Return the (x, y) coordinate for the center point of the cell that contains the specified text.  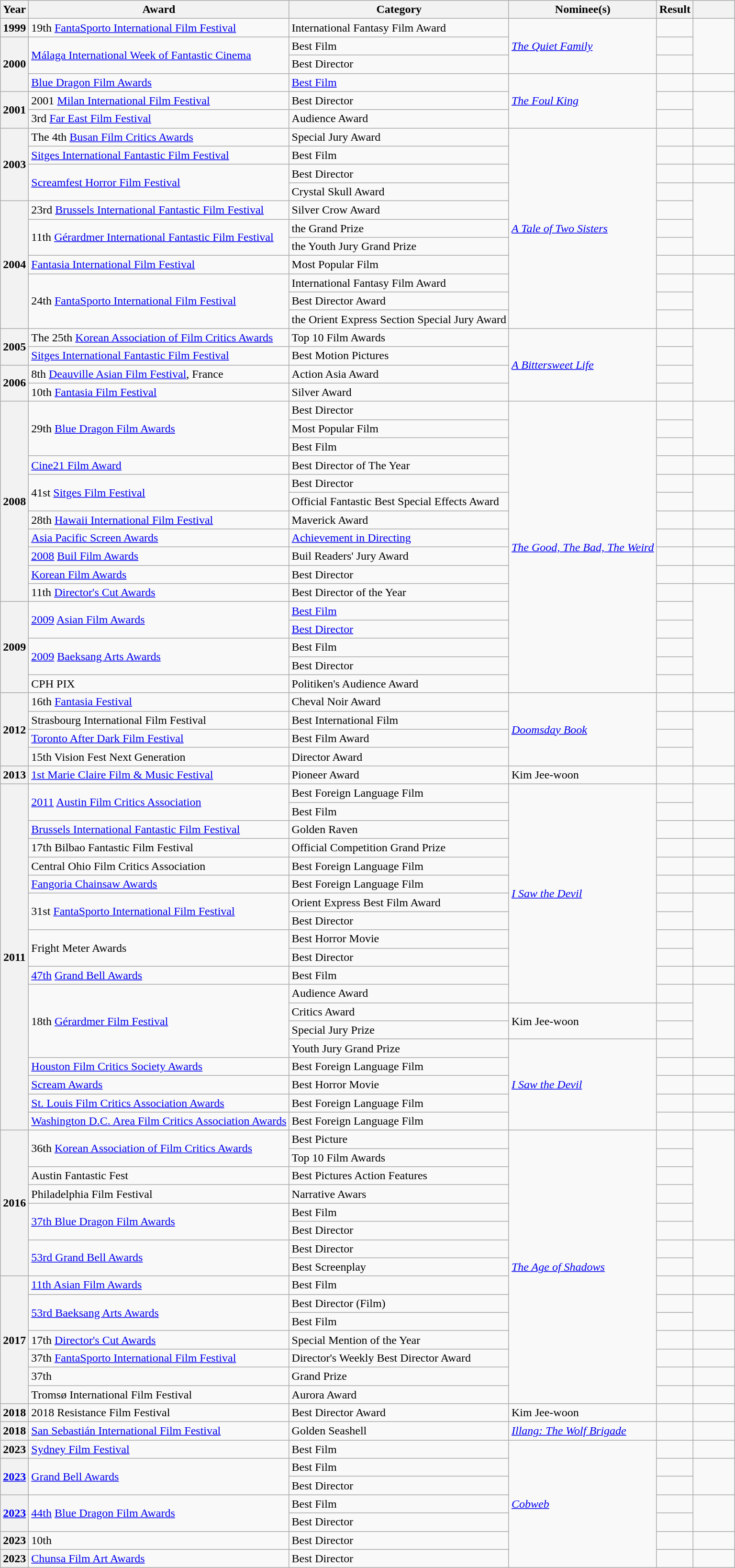
37th FantaSporto International Film Festival (159, 1358)
19th FantaSporto International Film Festival (159, 28)
Category (399, 10)
The Foul King (583, 101)
2008 (14, 502)
Best Pictures Action Features (399, 1176)
2013 (14, 775)
Houston Film Critics Society Awards (159, 1066)
Sydney Film Festival (159, 1449)
Illang: The Wolf Brigade (583, 1431)
the Youth Jury Grand Prize (399, 247)
Chunsa Film Art Awards (159, 1558)
Screamfest Horror Film Festival (159, 182)
1999 (14, 28)
The 25th Korean Association of Film Critics Awards (159, 338)
Orient Express Best Film Award (399, 902)
2016 (14, 1203)
Best International Film (399, 720)
CPH PIX (159, 684)
Scream Awards (159, 1084)
Special Jury Award (399, 137)
1st Marie Claire Film & Music Festival (159, 775)
Korean Film Awards (159, 575)
24th FantaSporto International Film Festival (159, 301)
16th Fantasia Festival (159, 702)
Asia Pacific Screen Awards (159, 538)
The Good, The Bad, The Weird (583, 547)
Washington D.C. Area Film Critics Association Awards (159, 1121)
47th Grand Bell Awards (159, 975)
2009 Baeksang Arts Awards (159, 656)
Narrative Awars (399, 1194)
Cine21 Film Award (159, 465)
Blue Dragon Film Awards (159, 82)
2003 (14, 164)
Austin Fantastic Fest (159, 1176)
8th Deauville Asian Film Festival, France (159, 374)
The 4th Busan Film Critics Awards (159, 137)
2011 (14, 957)
36th Korean Association of Film Critics Awards (159, 1149)
29th Blue Dragon Film Awards (159, 429)
Best Picture (399, 1139)
St. Louis Film Critics Association Awards (159, 1103)
Achievement in Directing (399, 538)
2018 Resistance Film Festival (159, 1413)
2001 Milan International Film Festival (159, 101)
Buil Readers' Jury Award (399, 556)
Crystal Skull Award (399, 192)
Nominee(s) (583, 10)
Youth Jury Grand Prize (399, 1048)
the Orient Express Section Special Jury Award (399, 319)
Pioneer Award (399, 775)
2011 Austin Film Critics Association (159, 802)
15th Vision Fest Next Generation (159, 756)
Best Screenplay (399, 1267)
11th Gérardmer International Fantastic Film Festival (159, 237)
Director Award (399, 756)
2009 Asian Film Awards (159, 620)
Central Ohio Film Critics Association (159, 866)
Fantasia International Film Festival (159, 265)
Tromsø International Film Festival (159, 1395)
17th Bilbao Fantastic Film Festival (159, 848)
2000 (14, 64)
23rd Brussels International Fantastic Film Festival (159, 210)
53rd Grand Bell Awards (159, 1258)
Silver Award (399, 392)
Golden Seashell (399, 1431)
Silver Crow Award (399, 210)
41st Sitges Film Festival (159, 492)
2005 (14, 347)
Politiken's Audience Award (399, 684)
11th Asian Film Awards (159, 1285)
10th (159, 1540)
Málaga International Week of Fantastic Cinema (159, 55)
Special Mention of the Year (399, 1340)
28th Hawaii International Film Festival (159, 519)
10th Fantasia Film Festival (159, 392)
Official Fantastic Best Special Effects Award (399, 501)
The Age of Shadows (583, 1267)
2006 (14, 383)
The Quiet Family (583, 46)
Special Jury Prize (399, 1030)
44th Blue Dragon Film Awards (159, 1513)
Award (159, 10)
11th Director's Cut Awards (159, 593)
2004 (14, 264)
A Tale of Two Sisters (583, 228)
Cheval Noir Award (399, 702)
Best Motion Pictures (399, 356)
17th Director's Cut Awards (159, 1340)
18th Gérardmer Film Festival (159, 1021)
San Sebastián International Film Festival (159, 1431)
Toronto After Dark Film Festival (159, 738)
Action Asia Award (399, 374)
Official Competition Grand Prize (399, 848)
31st FantaSporto International Film Festival (159, 912)
Best Film Award (399, 738)
Brussels International Fantastic Film Festival (159, 830)
Best Director of The Year (399, 465)
Grand Prize (399, 1376)
2009 (14, 647)
2008 Buil Film Awards (159, 556)
Fright Meter Awards (159, 948)
3rd Far East Film Festival (159, 119)
37th Blue Dragon Film Awards (159, 1221)
Fangoria Chainsaw Awards (159, 884)
Grand Bell Awards (159, 1477)
53rd Baeksang Arts Awards (159, 1312)
Year (14, 10)
Best Director (Film) (399, 1303)
Critics Award (399, 1012)
Aurora Award (399, 1395)
Strasbourg International Film Festival (159, 720)
Philadelphia Film Festival (159, 1194)
Maverick Award (399, 519)
Cobweb (583, 1504)
A Bittersweet Life (583, 365)
37th (159, 1376)
2001 (14, 110)
the Grand Prize (399, 228)
Director's Weekly Best Director Award (399, 1358)
Golden Raven (399, 830)
Result (675, 10)
Doomsday Book (583, 729)
2017 (14, 1340)
2012 (14, 729)
Best Director of the Year (399, 593)
